Capture the cell that displays the provided text and extract its [x, y] central coordinate. 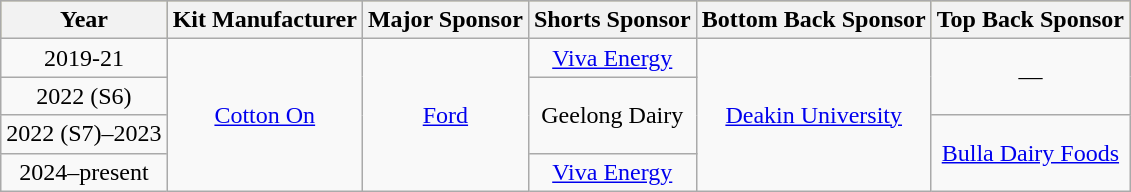
Kit Manufacturer [264, 20]
2024–present [84, 172]
Deakin University [814, 115]
Shorts Sponsor [612, 20]
Ford [445, 115]
Bulla Dairy Foods [1030, 153]
Geelong Dairy [612, 115]
2022 (S6) [84, 96]
Bottom Back Sponsor [814, 20]
2022 (S7)–2023 [84, 134]
Top Back Sponsor [1030, 20]
Year [84, 20]
Cotton On [264, 115]
Major Sponsor [445, 20]
— [1030, 77]
2019-21 [84, 58]
